Return (x, y) of the center of cell containing provided text 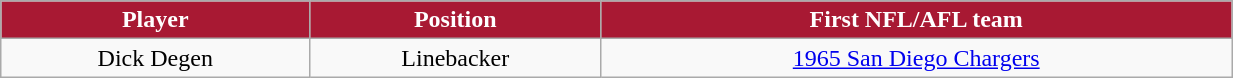
Linebacker (456, 58)
First NFL/AFL team (916, 20)
1965 San Diego Chargers (916, 58)
Position (456, 20)
Dick Degen (156, 58)
Player (156, 20)
